Extract the [X, Y] coordinate from the center of the cell holding the provided text.  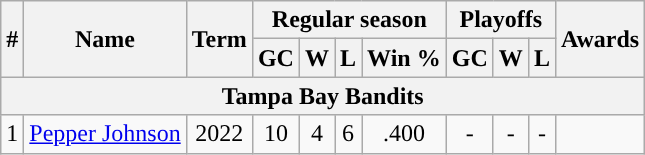
2022 [219, 134]
6 [348, 134]
Playoffs [500, 20]
Awards [600, 39]
10 [276, 134]
Term [219, 39]
.400 [404, 134]
Win % [404, 58]
4 [316, 134]
Pepper Johnson [105, 134]
Tampa Bay Bandits [323, 96]
Regular season [349, 20]
1 [12, 134]
Name [105, 39]
# [12, 39]
